Return the [X, Y] coordinate for the center point of the cell that contains the specified text.  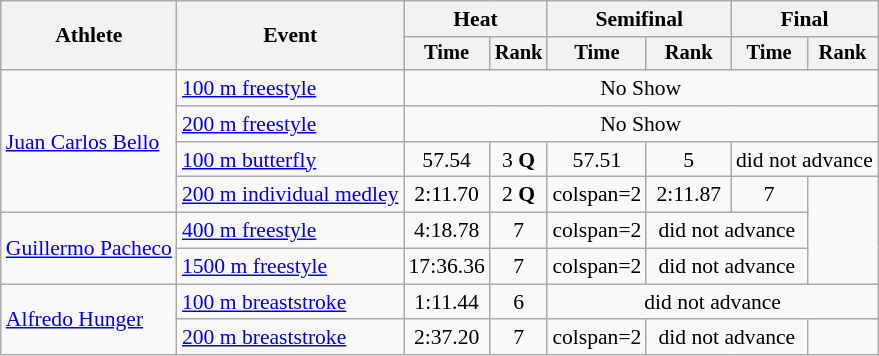
2:11.70 [447, 195]
1500 m freestyle [290, 267]
Final [804, 19]
5 [688, 160]
17:36.36 [447, 267]
Semifinal [639, 19]
Juan Carlos Bello [89, 141]
Alfredo Hunger [89, 320]
200 m breaststroke [290, 338]
Heat [476, 19]
100 m breaststroke [290, 302]
57.54 [447, 160]
100 m butterfly [290, 160]
2:37.20 [447, 338]
3 Q [519, 160]
200 m freestyle [290, 124]
Guillermo Pacheco [89, 248]
2 Q [519, 195]
6 [519, 302]
100 m freestyle [290, 88]
200 m individual medley [290, 195]
1:11.44 [447, 302]
4:18.78 [447, 231]
57.51 [596, 160]
Event [290, 36]
Athlete [89, 36]
400 m freestyle [290, 231]
2:11.87 [688, 195]
